Return (X, Y) of the center of cell containing provided text 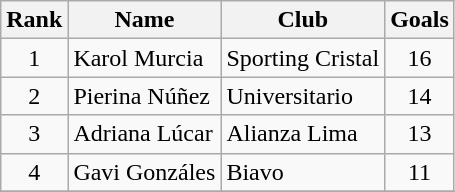
Goals (420, 20)
Adriana Lúcar (144, 134)
11 (420, 172)
1 (34, 58)
3 (34, 134)
4 (34, 172)
Biavo (303, 172)
14 (420, 96)
Universitario (303, 96)
2 (34, 96)
13 (420, 134)
Alianza Lima (303, 134)
16 (420, 58)
Rank (34, 20)
Karol Murcia (144, 58)
Name (144, 20)
Club (303, 20)
Sporting Cristal (303, 58)
Pierina Núñez (144, 96)
Gavi Gonzáles (144, 172)
